Detect which cell encompasses the target text, then output its (x, y) center coordinate. 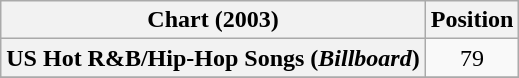
US Hot R&B/Hip-Hop Songs (Billboard) (213, 58)
Position (472, 20)
79 (472, 58)
Chart (2003) (213, 20)
